Extract the [X, Y] coordinate from the center of the cell holding the provided text.  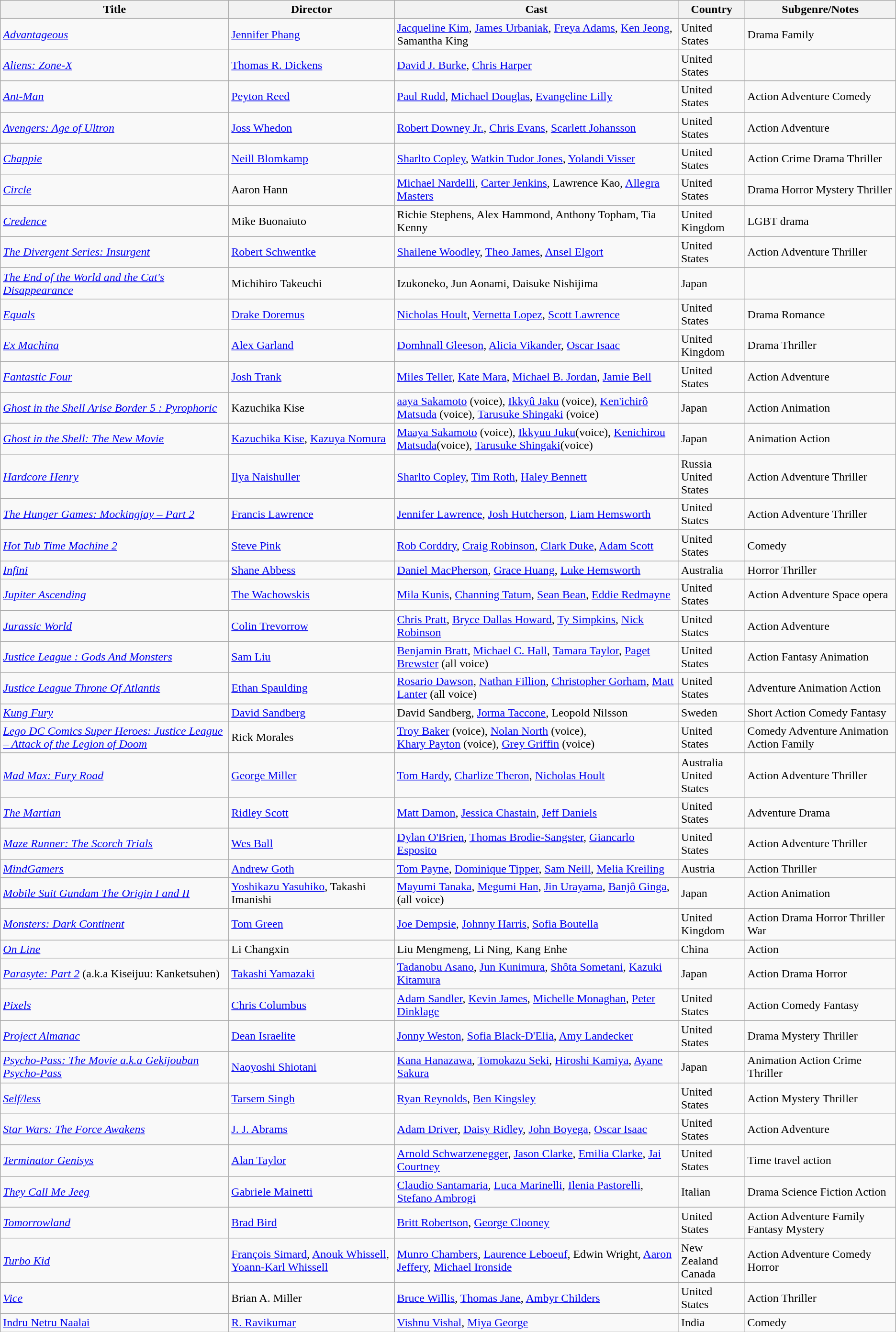
Michihiro Takeuchi [312, 283]
Sharlto Copley, Watkin Tudor Jones, Yolandi Visser [536, 159]
Parasyte: Part 2 (a.k.a Kiseijuu: Kanketsuhen) [115, 974]
Italian [712, 1192]
Ghost in the Shell: The New Movie [115, 439]
Indru Netru Naalai [115, 1322]
Mike Buonaiuto [312, 221]
Hardcore Henry [115, 477]
Action Fantasy Animation [820, 657]
Wes Ball [312, 843]
Drama Horror Mystery Thriller [820, 190]
Jupiter Ascending [115, 594]
Takashi Yamazaki [312, 974]
Project Almanac [115, 1036]
Andrew Goth [312, 869]
Mila Kunis, Channing Tatum, Sean Bean, Eddie Redmayne [536, 594]
RussiaUnited States [712, 477]
Jennifer Phang [312, 34]
Munro Chambers, Laurence Leboeuf, Edwin Wright, Aaron Jeffery, Michael Ironside [536, 1260]
Sam Liu [312, 657]
Ridley Scott [312, 813]
George Miller [312, 775]
Action Adventure Family Fantasy Mystery [820, 1222]
Action Adventure Space opera [820, 594]
David J. Burke, Chris Harper [536, 65]
Shailene Woodley, Theo James, Ansel Elgort [536, 252]
Dylan O'Brien, Thomas Brodie-Sangster, Giancarlo Esposito [536, 843]
Ex Machina [115, 346]
David Sandberg, Jorma Taccone, Leopold Nilsson [536, 713]
Liu Mengmeng, Li Ning, Kang Enhe [536, 949]
Kazuchika Kise, Kazuya Nomura [312, 439]
Action [820, 949]
Kazuchika Kise [312, 408]
Dean Israelite [312, 1036]
Jacqueline Kim, James Urbaniak, Freya Adams, Ken Jeong, Samantha King [536, 34]
Hot Tub Time Machine 2 [115, 546]
Adam Driver, Daisy Ridley, John Boyega, Oscar Isaac [536, 1130]
Subgenre/Notes [820, 10]
Lego DC Comics Super Heroes: Justice League – Attack of the Legion of Doom [115, 737]
Michael Nardelli, Carter Jenkins, Lawrence Kao, Allegra Masters [536, 190]
Maze Runner: The Scorch Trials [115, 843]
Justice League Throne Of Atlantis [115, 688]
Austria [712, 869]
Comedy Adventure Animation Action Family [820, 737]
J. J. Abrams [312, 1130]
Circle [115, 190]
Advantageous [115, 34]
Steve Pink [312, 546]
Vishnu Vishal, Miya George [536, 1322]
Time travel action [820, 1160]
Adventure Drama [820, 813]
Ilya Naishuller [312, 477]
Matt Damon, Jessica Chastain, Jeff Daniels [536, 813]
Animation Action [820, 439]
Justice League : Gods And Monsters [115, 657]
Action Adventure Comedy Horror [820, 1260]
MindGamers [115, 869]
Mayumi Tanaka, Megumi Han, Jin Urayama, Banjô Ginga, (all voice) [536, 893]
Vice [115, 1298]
Ethan Spaulding [312, 688]
Peyton Reed [312, 97]
Colin Trevorrow [312, 626]
Brad Bird [312, 1222]
Mad Max: Fury Road [115, 775]
Izukoneko, Jun Aonami, Daisuke Nishijima [536, 283]
Credence [115, 221]
Daniel MacPherson, Grace Huang, Luke Hemsworth [536, 570]
Drama Science Fiction Action [820, 1192]
Equals [115, 314]
Rosario Dawson, Nathan Fillion, Christopher Gorham, Matt Lanter (all voice) [536, 688]
Jurassic World [115, 626]
Australia [712, 570]
Fantastic Four [115, 376]
Benjamin Bratt, Michael C. Hall, Tamara Taylor, Paget Brewster (all voice) [536, 657]
Tarsem Singh [312, 1098]
Avengers: Age of Ultron [115, 127]
Psycho-Pass: The Movie a.k.a Gekijouban Psycho-Pass [115, 1067]
Claudio Santamaria, Luca Marinelli, Ilenia Pastorelli, Stefano Ambrogi [536, 1192]
Bruce Willis, Thomas Jane, Ambyr Childers [536, 1298]
Action Comedy Fantasy [820, 1005]
Brian A. Miller [312, 1298]
Short Action Comedy Fantasy [820, 713]
New ZealandCanada [712, 1260]
Infini [115, 570]
LGBT drama [820, 221]
Alan Taylor [312, 1160]
The Divergent Series: Insurgent [115, 252]
Richie Stephens, Alex Hammond, Anthony Topham, Tia Kenny [536, 221]
David Sandberg [312, 713]
Aaron Hann [312, 190]
Chappie [115, 159]
Robert Downey Jr., Chris Evans, Scarlett Johansson [536, 127]
Tadanobu Asano, Jun Kunimura, Shôta Sometani, Kazuki Kitamura [536, 974]
The End of the World and the Cat's Disappearance [115, 283]
Action Mystery Thriller [820, 1098]
Pixels [115, 1005]
Action Adventure Comedy [820, 97]
Paul Rudd, Michael Douglas, Evangeline Lilly [536, 97]
Domhnall Gleeson, Alicia Vikander, Oscar Isaac [536, 346]
Li Changxin [312, 949]
On Line [115, 949]
Tom Hardy, Charlize Theron, Nicholas Hoult [536, 775]
They Call Me Jeeg [115, 1192]
Drake Doremus [312, 314]
Robert Schwentke [312, 252]
The Martian [115, 813]
Chris Pratt, Bryce Dallas Howard, Ty Simpkins, Nick Robinson [536, 626]
Tom Payne, Dominique Tipper, Sam Neill, Melia Kreiling [536, 869]
Shane Abbess [312, 570]
The Hunger Games: Mockingjay – Part 2 [115, 514]
Drama Mystery Thriller [820, 1036]
Ryan Reynolds, Ben Kingsley [536, 1098]
Self/less [115, 1098]
Thomas R. Dickens [312, 65]
Sharlto Copley, Tim Roth, Haley Bennett [536, 477]
Francis Lawrence [312, 514]
Alex Garland [312, 346]
aaya Sakamoto (voice), Ikkyû Jaku (voice), Ken'ichirô Matsuda (voice), Tarusuke Shingaki (voice) [536, 408]
Director [312, 10]
China [712, 949]
Naoyoshi Shiotani [312, 1067]
Cast [536, 10]
Action Crime Drama Thriller [820, 159]
Josh Trank [312, 376]
Kana Hanazawa, Tomokazu Seki, Hiroshi Kamiya, Ayane Sakura [536, 1067]
Mobile Suit Gundam The Origin I and II [115, 893]
Adventure Animation Action [820, 688]
Nicholas Hoult, Vernetta Lopez, Scott Lawrence [536, 314]
Drama Thriller [820, 346]
Troy Baker (voice), Nolan North (voice),Khary Payton (voice), Grey Griffin (voice) [536, 737]
François Simard, Anouk Whissell, Yoann-Karl Whissell [312, 1260]
Neill Blomkamp [312, 159]
Joss Whedon [312, 127]
R. Ravikumar [312, 1322]
Drama Family [820, 34]
Horror Thriller [820, 570]
Tom Green [312, 925]
India [712, 1322]
Animation Action Crime Thriller [820, 1067]
Country [712, 10]
Monsters: Dark Continent [115, 925]
Title [115, 10]
Sweden [712, 713]
Terminator Genisys [115, 1160]
Aliens: Zone-X [115, 65]
Jonny Weston, Sofia Black-D'Elia, Amy Landecker [536, 1036]
Action Drama Horror Thriller War [820, 925]
Miles Teller, Kate Mara, Michael B. Jordan, Jamie Bell [536, 376]
Drama Romance [820, 314]
Rob Corddry, Craig Robinson, Clark Duke, Adam Scott [536, 546]
The Wachowskis [312, 594]
Yoshikazu Yasuhiko, Takashi Imanishi [312, 893]
Joe Dempsie, Johnny Harris, Sofia Boutella [536, 925]
Rick Morales [312, 737]
Turbo Kid [115, 1260]
Ant-Man [115, 97]
Action Drama Horror [820, 974]
Jennifer Lawrence, Josh Hutcherson, Liam Hemsworth [536, 514]
Chris Columbus [312, 1005]
Gabriele Mainetti [312, 1192]
Kung Fury [115, 713]
Maaya Sakamoto (voice), Ikkyuu Juku(voice), Kenichirou Matsuda(voice), Tarusuke Shingaki(voice) [536, 439]
Ghost in the Shell Arise Border 5 : Pyrophoric [115, 408]
Arnold Schwarzenegger, Jason Clarke, Emilia Clarke, Jai Courtney [536, 1160]
Britt Robertson, George Clooney [536, 1222]
Star Wars: The Force Awakens [115, 1130]
Adam Sandler, Kevin James, Michelle Monaghan, Peter Dinklage [536, 1005]
Tomorrowland [115, 1222]
AustraliaUnited States [712, 775]
